Capture the cell that displays the provided text and extract its (X, Y) central coordinate. 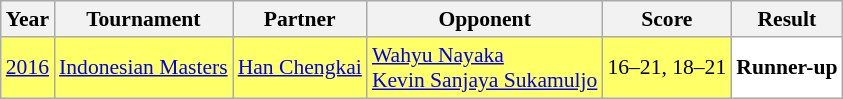
Score (666, 19)
Wahyu Nayaka Kevin Sanjaya Sukamuljo (485, 68)
Han Chengkai (300, 68)
Indonesian Masters (144, 68)
2016 (28, 68)
Tournament (144, 19)
Partner (300, 19)
Year (28, 19)
16–21, 18–21 (666, 68)
Result (786, 19)
Opponent (485, 19)
Runner-up (786, 68)
